Return [X, Y] of the center of cell containing provided text 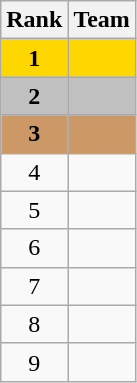
9 [34, 362]
Rank [34, 20]
Team [102, 20]
4 [34, 172]
1 [34, 58]
2 [34, 96]
3 [34, 134]
8 [34, 324]
7 [34, 286]
5 [34, 210]
6 [34, 248]
